Search for the cell housing the specified text and yield its (X, Y) center coordinate. 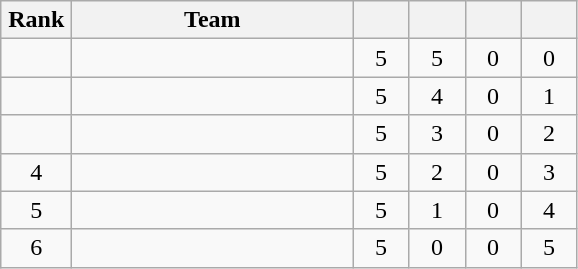
Rank (36, 20)
6 (36, 248)
Team (212, 20)
